From the cell containing the given text, extract its center point as (x, y) coordinate. 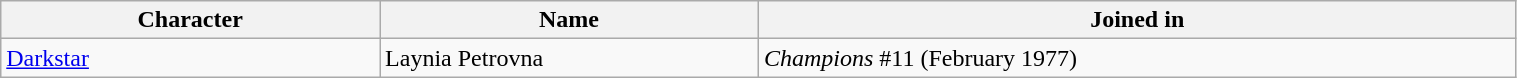
Character (190, 20)
Name (570, 20)
Joined in (1137, 20)
Champions #11 (February 1977) (1137, 58)
Laynia Petrovna (570, 58)
Darkstar (190, 58)
